Return (X, Y) of the center of cell containing provided text 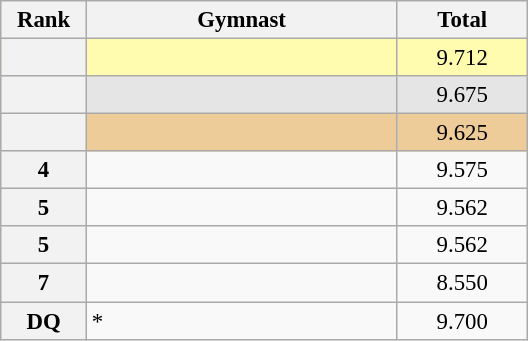
9.575 (462, 170)
9.700 (462, 321)
DQ (44, 321)
* (242, 321)
8.550 (462, 283)
9.712 (462, 58)
9.675 (462, 95)
Total (462, 20)
4 (44, 170)
7 (44, 283)
Gymnast (242, 20)
9.625 (462, 133)
Rank (44, 20)
